Extract the (x, y) coordinate from the center of the cell holding the provided text.  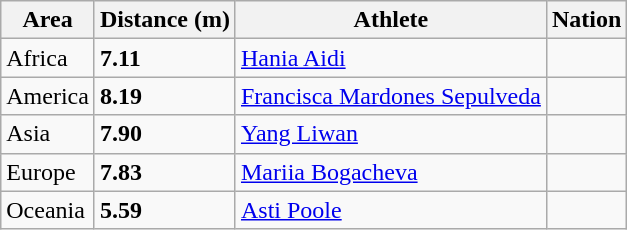
Distance (m) (164, 20)
Francisca Mardones Sepulveda (390, 96)
Oceania (48, 210)
Athlete (390, 20)
Nation (586, 20)
5.59 (164, 210)
7.90 (164, 134)
Hania Aidi (390, 58)
Yang Liwan (390, 134)
7.11 (164, 58)
7.83 (164, 172)
Asti Poole (390, 210)
Europe (48, 172)
8.19 (164, 96)
Area (48, 20)
Mariia Bogacheva (390, 172)
America (48, 96)
Africa (48, 58)
Asia (48, 134)
